For the text-containing cell, return its midpoint in [X, Y] coordinate format. 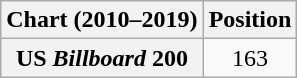
Position [250, 20]
US Billboard 200 [102, 58]
163 [250, 58]
Chart (2010–2019) [102, 20]
